From the cell containing the given text, extract its center point as (x, y) coordinate. 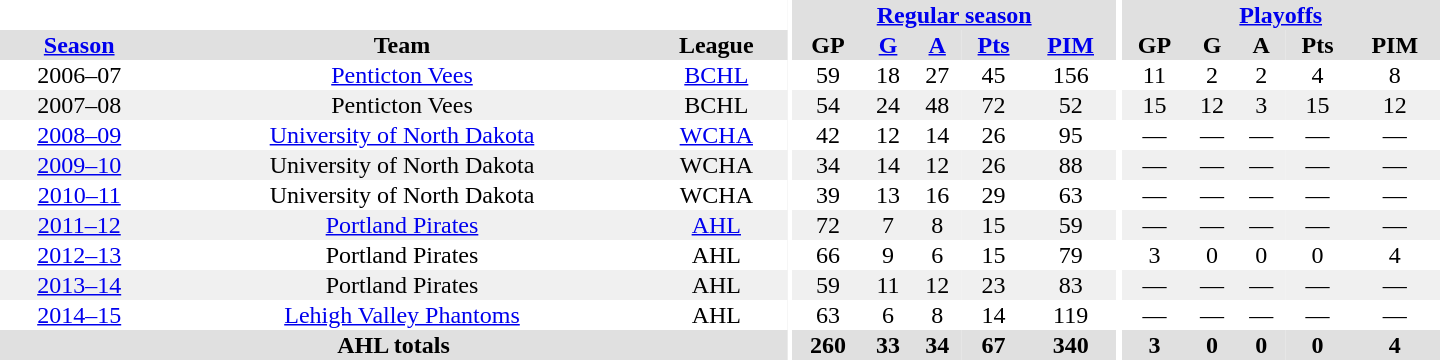
AHL totals (394, 345)
119 (1070, 315)
2012–13 (79, 255)
88 (1070, 165)
2008–09 (79, 135)
29 (994, 195)
260 (828, 345)
2011–12 (79, 225)
27 (938, 75)
39 (828, 195)
24 (888, 105)
Regular season (954, 15)
340 (1070, 345)
66 (828, 255)
2010–11 (79, 195)
83 (1070, 285)
7 (888, 225)
Lehigh Valley Phantoms (402, 315)
52 (1070, 105)
156 (1070, 75)
2009–10 (79, 165)
Playoffs (1280, 15)
2014–15 (79, 315)
48 (938, 105)
95 (1070, 135)
42 (828, 135)
16 (938, 195)
9 (888, 255)
Season (79, 45)
79 (1070, 255)
2013–14 (79, 285)
23 (994, 285)
45 (994, 75)
13 (888, 195)
2007–08 (79, 105)
54 (828, 105)
Team (402, 45)
League (716, 45)
67 (994, 345)
33 (888, 345)
2006–07 (79, 75)
18 (888, 75)
